Determine the [x, y] coordinate at the center of the cell enclosing the given text.  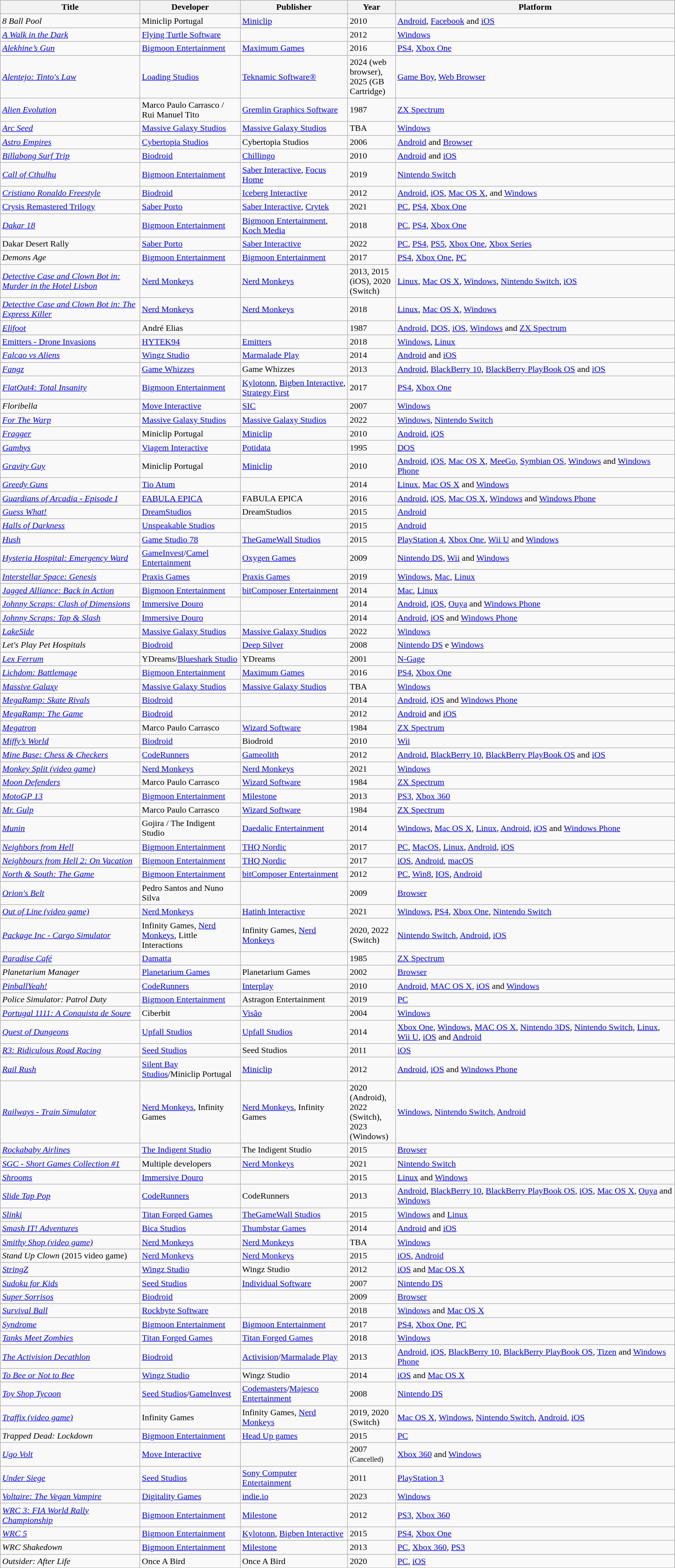
Game Boy, Web Browser [535, 76]
Chillingo [294, 156]
2002 [371, 972]
Wii [535, 741]
Outsider: After Life [70, 1561]
Linux, Mac OS X and Windows [535, 484]
Megatron [70, 728]
Cristiano Ronaldo Freestyle [70, 193]
Interstellar Space: Genesis [70, 577]
PC, MacOS, Linux, Android, iOS [535, 847]
Windows, Linux [535, 342]
Shrooms [70, 1177]
Windows, Nintendo Switch [535, 420]
Astragon Entertainment [294, 1000]
Loading Studios [190, 76]
Platform [535, 7]
PlayStation 3 [535, 1478]
Nintendo DS, Wii and Windows [535, 558]
Head Up games [294, 1436]
Kylotonn, Bigben Interactive, Strategy First [294, 388]
Police Simulator: Patrol Duty [70, 1000]
Gambys [70, 447]
Infinity Games [190, 1417]
Billabong Surf Trip [70, 156]
Arc Seed [70, 128]
HYTEK94 [190, 342]
PC, Xbox 360, PS3 [535, 1547]
Tanks Meet Zombies [70, 1338]
Individual Software [294, 1283]
Survival Ball [70, 1311]
Mine Base: Chess & Checkers [70, 755]
Smithy Shop (video game) [70, 1242]
Android, iOS, Mac OS X, Windows and Windows Phone [535, 498]
iOS, Android [535, 1256]
Emitters [294, 342]
Flying Turtle Software [190, 35]
Floribella [70, 406]
Super Sorrisos [70, 1297]
Linux, Mac OS X, Windows, Nintendo Switch, iOS [535, 281]
Paradise Café [70, 958]
iOS, Android, macOS [535, 861]
Slide Tap Pop [70, 1196]
Ciberbit [190, 1013]
Elifoot [70, 328]
Interplay [294, 986]
Greedy Guns [70, 484]
Kylotonn, Bigben Interactive [294, 1533]
Android, MAC OS X, iOS and Windows [535, 986]
PC, Win8, IOS, Android [535, 874]
Let's Play Pet Hospitals [70, 645]
Mr. Gulp [70, 810]
Saber Interactive, Focus Home [294, 174]
Call of Cthulhu [70, 174]
Gravity Guy [70, 466]
Hush [70, 539]
Dakar Desert Rally [70, 244]
Multiple developers [190, 1164]
PC, PS4, PS5, Xbox One, Xbox Series [535, 244]
Voltaire: The Vegan Vampire [70, 1496]
Massive Galaxy [70, 686]
Guardians of Arcadia - Episode I [70, 498]
GameInvest/Camel Entertainment [190, 558]
1985 [371, 958]
WRC Shakedown [70, 1547]
Lichdom: Battlemage [70, 672]
N-Gage [535, 659]
Windows and Mac OS X [535, 1311]
Pedro Santos and Nuno Silva [190, 893]
Sudoku for Kids [70, 1283]
Windows and Linux [535, 1214]
Crysis Remastered Trilogy [70, 206]
Daedalic Entertainment [294, 828]
Android, iOS [535, 434]
Out of Line (video game) [70, 911]
Moon Defenders [70, 782]
Teknamic Software® [294, 76]
Toy Shop Tycoon [70, 1394]
Windows, Nintendo Switch, Android [535, 1112]
Mac, Linux [535, 590]
Quest of Dungeons [70, 1032]
Neighbors from Hell [70, 847]
Smash IT! Adventures [70, 1228]
Bica Studios [190, 1228]
Developer [190, 7]
2013, 2015 (iOS), 2020 (Switch) [371, 281]
2020, 2022 (Switch) [371, 935]
2023 [371, 1496]
Game Studio 78 [190, 539]
YDreams [294, 659]
Gremlin Graphics Software [294, 110]
2007 (Cancelled) [371, 1454]
Johnny Scraps: Clash of Dimensions [70, 604]
Marmalade Play [294, 355]
Gojira / The Indigent Studio [190, 828]
Xbox 360 and Windows [535, 1454]
2020 [371, 1561]
Linux and Windows [535, 1177]
Viagem Interactive [190, 447]
Infinity Games, Nerd Monkeys, Little Interactions [190, 935]
Digitality Games [190, 1496]
Emitters - Drone Invasions [70, 342]
Year [371, 7]
Tio Atum [190, 484]
Monkey Split (video game) [70, 769]
North & South: The Game [70, 874]
Seed Studios/GameInvest [190, 1394]
Rockbyte Software [190, 1311]
Guess What! [70, 512]
Ugo Volt [70, 1454]
To Bee or Not to Bee [70, 1375]
Android, Facebook and iOS [535, 21]
André Elias [190, 328]
Alentejo: Tinto's Law [70, 76]
A Walk in the Dark [70, 35]
Detective Case and Clown Bot in: The Express Killer [70, 309]
MotoGP 13 [70, 796]
Package Inc - Cargo Simulator [70, 935]
WRC 5 [70, 1533]
MegaRamp: The Game [70, 714]
Halls of Darkness [70, 526]
PlayStation 4, Xbox One, Wii U and Windows [535, 539]
Android, BlackBerry 10, BlackBerry PlayBook OS, iOS, Mac OS X, Ouya and Windows [535, 1196]
Demons Age [70, 258]
Traffix (video game) [70, 1417]
Thumbstar Games [294, 1228]
YDreams/Blueshark Studio [190, 659]
Nintendo DS e Windows [535, 645]
Alekhine’s Gun [70, 48]
Iceberg Interactive [294, 193]
2024 (web browser), 2025 (GB Cartridge) [371, 76]
For The Warp [70, 420]
Android, iOS, Mac OS X, and Windows [535, 193]
Saber Interactive, Crytek [294, 206]
Fragger [70, 434]
Fangz [70, 369]
Windows, Mac, Linux [535, 577]
Publisher [294, 7]
Portugal 1111: A Conquista de Soure [70, 1013]
Silent Bay Studios/Miniclip Portugal [190, 1069]
Title [70, 7]
Syndrome [70, 1324]
PC, iOS [535, 1561]
Windows, Mac OS X, Linux, Android, iOS and Windows Phone [535, 828]
Miffy’s World [70, 741]
Hysteria Hospital: Emergency Ward [70, 558]
MegaRamp: Skate Rivals [70, 700]
8 Ball Pool [70, 21]
Jagged Alliance: Back in Action [70, 590]
Detective Case and Clown Bot in: Murder in the Hotel Lisbon [70, 281]
Astro Empires [70, 142]
DOS [535, 447]
2020 (Android), 2022 (Switch), 2023 (Windows) [371, 1112]
Deep Silver [294, 645]
Potidata [294, 447]
Nintendo Switch, Android, iOS [535, 935]
2006 [371, 142]
Android, iOS, Ouya and Windows Phone [535, 604]
Activision/Marmalade Play [294, 1356]
Munin [70, 828]
Under Siege [70, 1478]
Orion's Belt [70, 893]
Lex Ferrum [70, 659]
Planetarium Manager [70, 972]
1995 [371, 447]
Slinki [70, 1214]
Alien Evolution [70, 110]
Hatinh Interactive [294, 911]
Android, iOS, BlackBerry 10, BlackBerry PlayBook OS, Tizen and Windows Phone [535, 1356]
Mac OS X, Windows, Nintendo Switch, Android, iOS [535, 1417]
Railways - Train Simulator [70, 1112]
Neighbours from Hell 2: On Vacation [70, 861]
Sony Computer Entertainment [294, 1478]
Gameolith [294, 755]
Falcao vs Aliens [70, 355]
LakeSide [70, 631]
Rail Rush [70, 1069]
R3: Ridiculous Road Racing [70, 1050]
Trapped Dead: Lockdown [70, 1436]
Rockababy Airlines [70, 1150]
2004 [371, 1013]
Marco Paulo Carrasco / Rui Manuel Tito [190, 110]
Xbox One, Windows, MAC OS X, Nintendo 3DS, Nintendo Switch, Linux, Wii U, iOS and Android [535, 1032]
The Activision Decathlon [70, 1356]
2001 [371, 659]
SIC [294, 406]
Linux, Mac OS X, Windows [535, 309]
Android and Browser [535, 142]
Android, DOS, iOS, Windows and ZX Spectrum [535, 328]
indie.io [294, 1496]
FlatOut4: Total Insanity [70, 388]
Unspeakable Studios [190, 526]
Johnny Scraps: Tap & Slash [70, 618]
Bigmoon Entertainment, Koch Media [294, 225]
Damatta [190, 958]
Codemasters/Majesco Entertainment [294, 1394]
StringZ [70, 1269]
Oxygen Games [294, 558]
Dakar 18 [70, 225]
Visão [294, 1013]
Windows, PS4, Xbox One, Nintendo Switch [535, 911]
SGC - Short Games Collection #1 [70, 1164]
WRC 3: FIA World Rally Championship [70, 1515]
Android, iOS, Mac OS X, MeeGo, Symbian OS, Windows and Windows Phone [535, 466]
iOS [535, 1050]
Stand Up Clown (2015 video game) [70, 1256]
2019, 2020 (Switch) [371, 1417]
PinballYeah! [70, 986]
Saber Interactive [294, 244]
